For the text-containing cell, return its midpoint in (x, y) coordinate format. 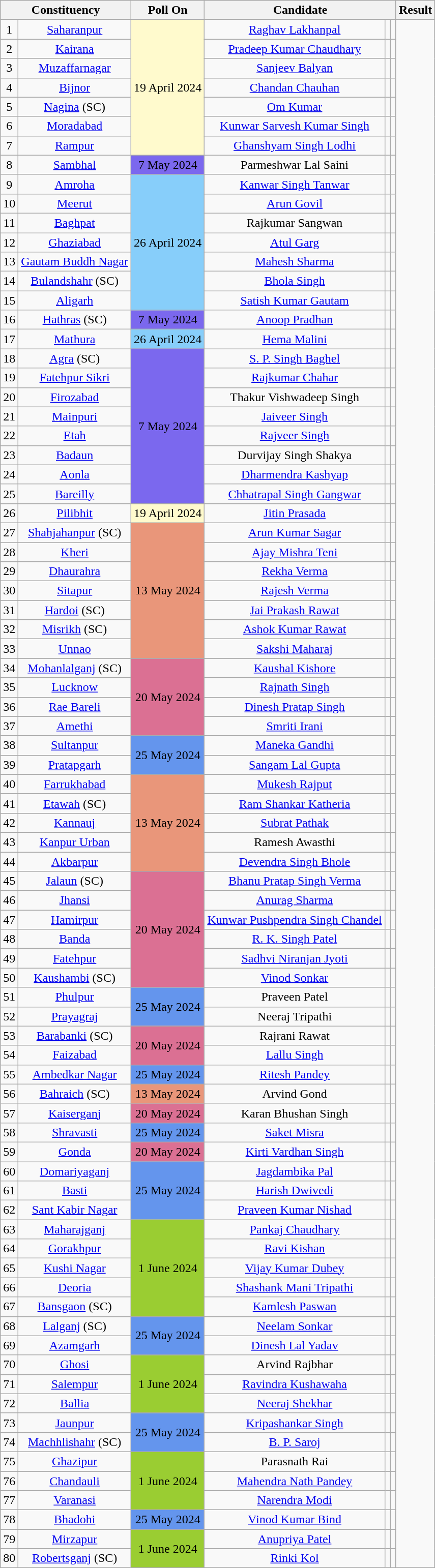
Bhanu Pratap Singh Verma (295, 881)
Saharanpur (75, 29)
72 (9, 1403)
Dhaurahra (75, 571)
Rajveer Singh (295, 436)
Rajesh Verma (295, 591)
Jalaun (SC) (75, 881)
Kunwar Sarvesh Kumar Singh (295, 126)
Ghaziabad (75, 243)
Arvind Gond (295, 1094)
Machhlishahr (SC) (75, 1442)
Vinod Sonkar (295, 978)
Agra (SC) (75, 358)
56 (9, 1094)
33 (9, 649)
Phulpur (75, 997)
Domariyaganj (75, 1171)
Bahraich (SC) (75, 1094)
Dinesh Lal Yadav (295, 1345)
52 (9, 1016)
Ballia (75, 1403)
78 (9, 1520)
3 (9, 68)
Dinesh Pratap Singh (295, 707)
Kushi Nagar (75, 1268)
Sanjeev Balyan (295, 68)
Arvind Rajbhar (295, 1365)
Hamirpur (75, 920)
53 (9, 1036)
Varanasi (75, 1500)
Etah (75, 436)
Rinki Kol (295, 1558)
Gorakhpur (75, 1249)
Praveen Patel (295, 997)
Arun Kumar Sagar (295, 532)
Fatehpur Sikri (75, 378)
35 (9, 687)
Neelam Sonkar (295, 1326)
Meerut (75, 203)
50 (9, 978)
19 (9, 378)
Mathura (75, 339)
Rae Bareli (75, 707)
Sultanpur (75, 745)
Mirzapur (75, 1539)
Raghav Lakhanpal (295, 29)
39 (9, 765)
Pilibhit (75, 513)
73 (9, 1423)
Rampur (75, 145)
4 (9, 87)
12 (9, 243)
Azamgarh (75, 1345)
Chhatrapal Singh Gangwar (295, 494)
27 (9, 532)
32 (9, 629)
77 (9, 1500)
Jagdambika Pal (295, 1171)
Aonla (75, 474)
54 (9, 1055)
17 (9, 339)
Narendra Modi (295, 1500)
Bulandshahr (SC) (75, 281)
Jai Prakash Rawat (295, 610)
Robertsganj (SC) (75, 1558)
Karan Bhushan Singh (295, 1113)
65 (9, 1268)
Mahendra Nath Pandey (295, 1481)
Pratapgarh (75, 765)
R. K. Singh Patel (295, 939)
Kanwar Singh Tanwar (295, 184)
67 (9, 1307)
Chandauli (75, 1481)
Om Kumar (295, 107)
Result (415, 10)
16 (9, 320)
Aligarh (75, 300)
Nagina (SC) (75, 107)
Kirti Vardhan Singh (295, 1152)
Kheri (75, 552)
Banda (75, 939)
Misrikh (SC) (75, 629)
45 (9, 881)
Unnao (75, 649)
Constituency (66, 10)
Akbarpur (75, 862)
34 (9, 668)
Prayagraj (75, 1016)
Shashank Mani Tripathi (295, 1287)
26 (9, 513)
Bhola Singh (295, 281)
Parasnath Rai (295, 1461)
66 (9, 1287)
Satish Kumar Gautam (295, 300)
Thakur Vishwadeep Singh (295, 397)
Jaunpur (75, 1423)
Badaun (75, 455)
Gonda (75, 1152)
Hathras (SC) (75, 320)
Ghosi (75, 1365)
44 (9, 862)
Praveen Kumar Nishad (295, 1210)
Mukesh Rajput (295, 784)
25 (9, 494)
Hardoi (SC) (75, 610)
Ram Shankar Katheria (295, 803)
Lalganj (SC) (75, 1326)
Sitapur (75, 591)
1 (9, 29)
71 (9, 1384)
20 (9, 397)
36 (9, 707)
Sant Kabir Nagar (75, 1210)
Kairana (75, 49)
Sambhal (75, 165)
Anurag Sharma (295, 900)
Firozabad (75, 397)
Parmeshwar Lal Saini (295, 165)
47 (9, 920)
51 (9, 997)
Arun Govil (295, 203)
Kripashankar Singh (295, 1423)
Kanpur Urban (75, 842)
Faizabad (75, 1055)
Bansgaon (SC) (75, 1307)
Saket Misra (295, 1132)
68 (9, 1326)
Mahesh Sharma (295, 262)
40 (9, 784)
58 (9, 1132)
Kaiserganj (75, 1113)
Ghanshyam Singh Lodhi (295, 145)
62 (9, 1210)
Rajnath Singh (295, 687)
Kamlesh Paswan (295, 1307)
Pankaj Chaudhary (295, 1229)
79 (9, 1539)
23 (9, 455)
74 (9, 1442)
5 (9, 107)
Ashok Kumar Rawat (295, 629)
43 (9, 842)
Durvijay Singh Shakya (295, 455)
Maneka Gandhi (295, 745)
Ravi Kishan (295, 1249)
2 (9, 49)
24 (9, 474)
80 (9, 1558)
Basti (75, 1191)
42 (9, 823)
Rajkumar Chahar (295, 378)
11 (9, 223)
Ajay Mishra Teni (295, 552)
Kaushambi (SC) (75, 978)
22 (9, 436)
13 (9, 262)
14 (9, 281)
18 (9, 358)
48 (9, 939)
Maharajganj (75, 1229)
Kunwar Pushpendra Singh Chandel (295, 920)
Anoop Pradhan (295, 320)
Pradeep Kumar Chaudhary (295, 49)
Bhadohi (75, 1520)
21 (9, 416)
Subrat Pathak (295, 823)
Kannauj (75, 823)
8 (9, 165)
41 (9, 803)
S. P. Singh Baghel (295, 358)
Ravindra Kushawaha (295, 1384)
Rajrani Rawat (295, 1036)
Harish Dwivedi (295, 1191)
Ritesh Pandey (295, 1074)
31 (9, 610)
69 (9, 1345)
Atul Garg (295, 243)
64 (9, 1249)
38 (9, 745)
Shravasti (75, 1132)
Neeraj Tripathi (295, 1016)
Barabanki (SC) (75, 1036)
Chandan Chauhan (295, 87)
30 (9, 591)
Ambedkar Nagar (75, 1074)
Mainpuri (75, 416)
Jaiveer Singh (295, 416)
Candidate (300, 10)
Baghpat (75, 223)
15 (9, 300)
Sadhvi Niranjan Jyoti (295, 958)
59 (9, 1152)
9 (9, 184)
Lallu Singh (295, 1055)
Bareilly (75, 494)
Dharmendra Kashyap (295, 474)
Fatehpur (75, 958)
Sangam Lal Gupta (295, 765)
29 (9, 571)
Ghazipur (75, 1461)
Etawah (SC) (75, 803)
Muzaffarnagar (75, 68)
Amroha (75, 184)
Kaushal Kishore (295, 668)
46 (9, 900)
37 (9, 726)
Rekha Verma (295, 571)
75 (9, 1461)
Bijnor (75, 87)
55 (9, 1074)
Jhansi (75, 900)
60 (9, 1171)
Ramesh Awasthi (295, 842)
Sakshi Maharaj (295, 649)
Neeraj Shekhar (295, 1403)
Shahjahanpur (SC) (75, 532)
6 (9, 126)
Hema Malini (295, 339)
76 (9, 1481)
61 (9, 1191)
Vinod Kumar Bind (295, 1520)
49 (9, 958)
Moradabad (75, 126)
Devendra Singh Bhole (295, 862)
Jitin Prasada (295, 513)
Rajkumar Sangwan (295, 223)
Deoria (75, 1287)
Smriti Irani (295, 726)
Vijay Kumar Dubey (295, 1268)
Poll On (167, 10)
Anupriya Patel (295, 1539)
7 (9, 145)
B. P. Saroj (295, 1442)
Salempur (75, 1384)
Gautam Buddh Nagar (75, 262)
Mohanlalganj (SC) (75, 668)
Amethi (75, 726)
10 (9, 203)
Farrukhabad (75, 784)
57 (9, 1113)
Lucknow (75, 687)
70 (9, 1365)
63 (9, 1229)
28 (9, 552)
